Find where the given text appears and provide that cell's center as [X, Y] coordinate. 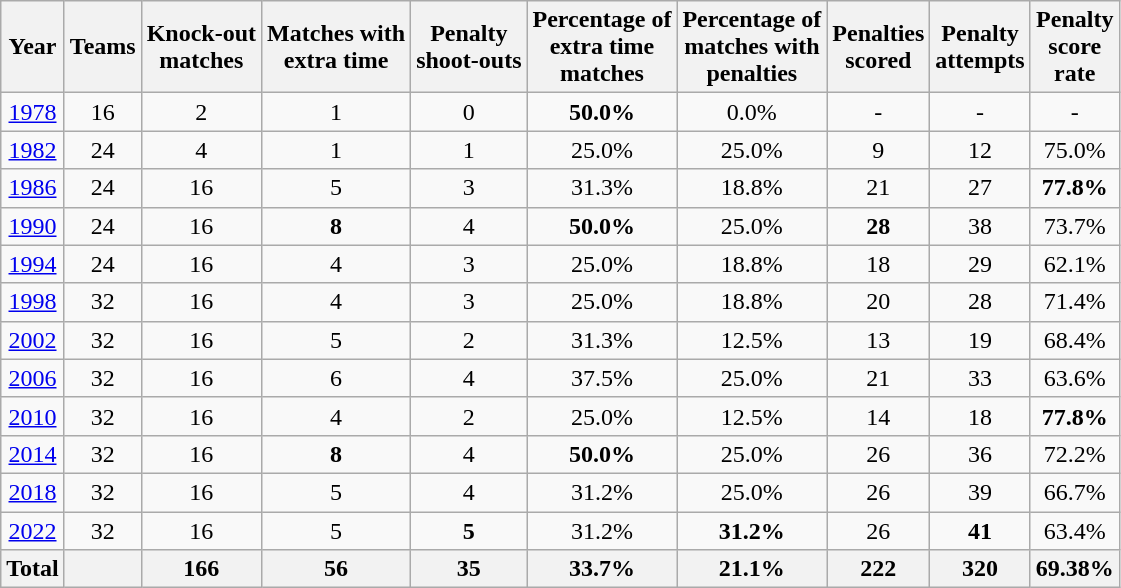
2006 [33, 378]
2014 [33, 454]
73.7% [1074, 226]
2022 [33, 531]
75.0% [1074, 150]
71.4% [1074, 302]
1982 [33, 150]
6 [336, 378]
37.5% [602, 378]
1994 [33, 264]
9 [878, 150]
21.1% [752, 569]
Percentage ofmatches with penalties [752, 47]
63.6% [1074, 378]
Knock-outmatches [201, 47]
33.7% [602, 569]
320 [980, 569]
1978 [33, 112]
0 [469, 112]
56 [336, 569]
63.4% [1074, 531]
Penalty score rate [1074, 47]
2010 [33, 416]
Penaltyshoot-outs [469, 47]
69.38% [1074, 569]
14 [878, 416]
68.4% [1074, 340]
29 [980, 264]
Penaltyattempts [980, 47]
Matches with extra time [336, 47]
72.2% [1074, 454]
33 [980, 378]
35 [469, 569]
1998 [33, 302]
2002 [33, 340]
166 [201, 569]
13 [878, 340]
41 [980, 531]
38 [980, 226]
1990 [33, 226]
20 [878, 302]
222 [878, 569]
1986 [33, 188]
Year [33, 47]
12 [980, 150]
2018 [33, 492]
66.7% [1074, 492]
Teams [102, 47]
36 [980, 454]
Percentage ofextra timematches [602, 47]
62.1% [1074, 264]
Total [33, 569]
0.0% [752, 112]
Penaltiesscored [878, 47]
19 [980, 340]
27 [980, 188]
39 [980, 492]
